For the text-containing cell, return its midpoint in [X, Y] coordinate format. 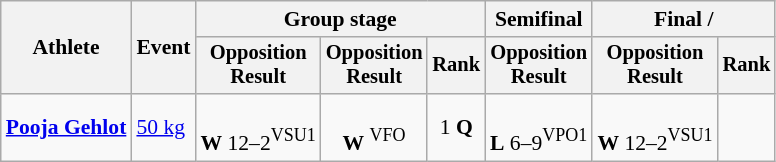
Pooja Gehlot [66, 128]
1 Q [456, 128]
Event [163, 48]
W VFO [374, 128]
Semifinal [538, 19]
50 kg [163, 128]
Group stage [340, 19]
Final / [684, 19]
Athlete [66, 48]
L 6–9VPO1 [538, 128]
